Output the (X, Y) coordinate of the center of the cell containing the given text.  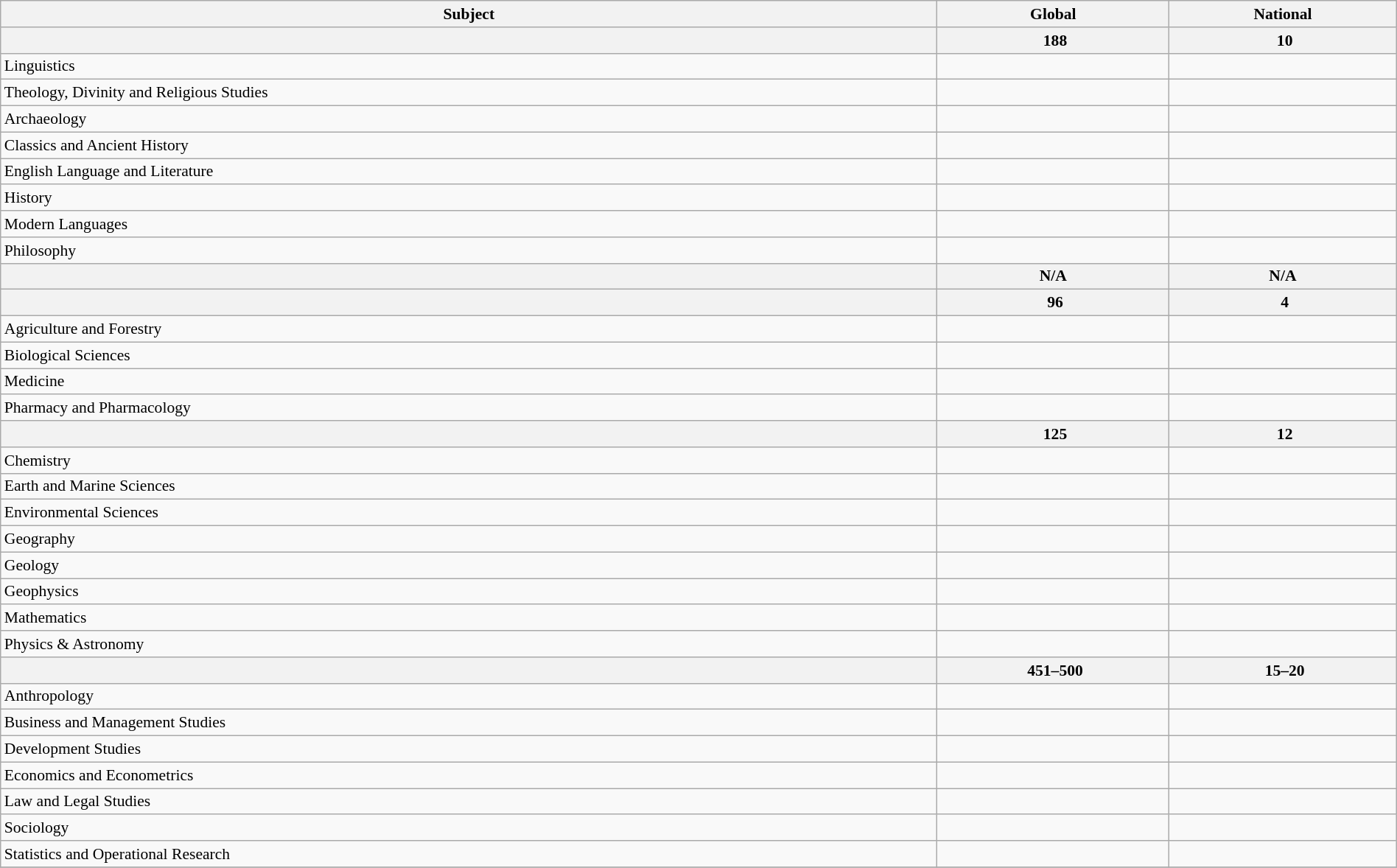
Business and Management Studies (469, 723)
Classics and Ancient History (469, 145)
Global (1054, 14)
English Language and Literature (469, 172)
10 (1284, 41)
Statistics and Operational Research (469, 854)
Modern Languages (469, 224)
12 (1284, 434)
Agriculture and Forestry (469, 329)
Medicine (469, 382)
Pharmacy and Pharmacology (469, 408)
Subject (469, 14)
Geophysics (469, 592)
188 (1054, 41)
Development Studies (469, 749)
Physics & Astronomy (469, 644)
National (1284, 14)
Economics and Econometrics (469, 775)
Archaeology (469, 119)
Environmental Sciences (469, 513)
4 (1284, 303)
History (469, 198)
Anthropology (469, 696)
Chemistry (469, 461)
Linguistics (469, 66)
125 (1054, 434)
451–500 (1054, 671)
Theology, Divinity and Religious Studies (469, 93)
Geology (469, 565)
Sociology (469, 828)
Earth and Marine Sciences (469, 486)
Law and Legal Studies (469, 802)
Mathematics (469, 618)
Philosophy (469, 251)
Biological Sciences (469, 355)
Geography (469, 539)
15–20 (1284, 671)
96 (1054, 303)
